Pinpoint the cell where the given text exists, returning its [x, y] midpoint coordinate. 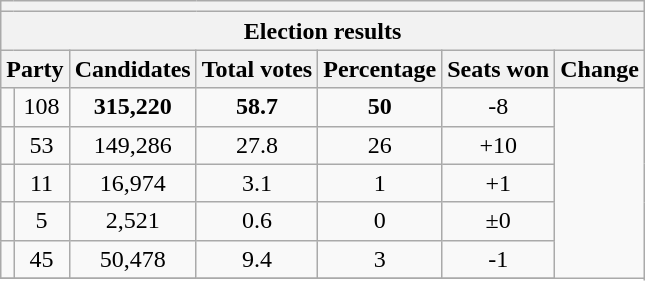
50 [380, 107]
+1 [498, 183]
Seats won [498, 69]
Election results [323, 31]
-1 [498, 259]
5 [42, 221]
3.1 [257, 183]
3 [380, 259]
0.6 [257, 221]
-8 [498, 107]
108 [42, 107]
Party [35, 69]
45 [42, 259]
50,478 [132, 259]
149,286 [132, 145]
315,220 [132, 107]
11 [42, 183]
±0 [498, 221]
16,974 [132, 183]
58.7 [257, 107]
2,521 [132, 221]
53 [42, 145]
Percentage [380, 69]
+10 [498, 145]
1 [380, 183]
0 [380, 221]
Total votes [257, 69]
26 [380, 145]
Candidates [132, 69]
27.8 [257, 145]
Change [600, 69]
9.4 [257, 259]
